Find where the given text appears and provide that cell's center as (X, Y) coordinate. 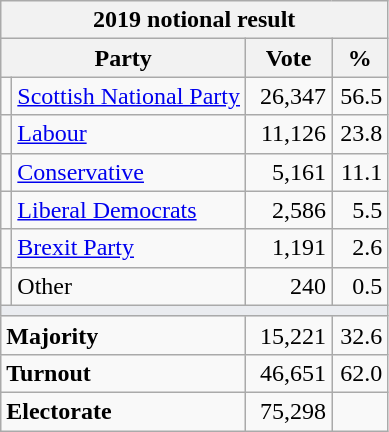
Labour (129, 134)
240 (289, 286)
Brexit Party (129, 248)
Party (124, 58)
2,586 (289, 210)
11,126 (289, 134)
5.5 (360, 210)
11.1 (360, 172)
46,651 (289, 373)
1,191 (289, 248)
Other (129, 286)
Liberal Democrats (129, 210)
26,347 (289, 96)
62.0 (360, 373)
2.6 (360, 248)
75,298 (289, 411)
5,161 (289, 172)
0.5 (360, 286)
% (360, 58)
2019 notional result (194, 20)
Majority (124, 335)
56.5 (360, 96)
Vote (289, 58)
Electorate (124, 411)
32.6 (360, 335)
23.8 (360, 134)
15,221 (289, 335)
Conservative (129, 172)
Scottish National Party (129, 96)
Turnout (124, 373)
